Determine the (X, Y) coordinate at the center of the cell enclosing the given text.  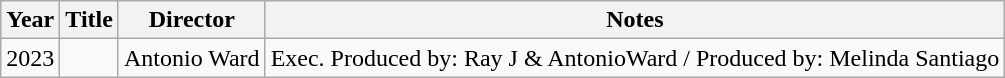
Year (30, 20)
Director (192, 20)
2023 (30, 58)
Antonio Ward (192, 58)
Title (90, 20)
Exec. Produced by: Ray J & AntonioWard / Produced by: Melinda Santiago (635, 58)
Notes (635, 20)
